Find where the given text appears and provide that cell's center as (x, y) coordinate. 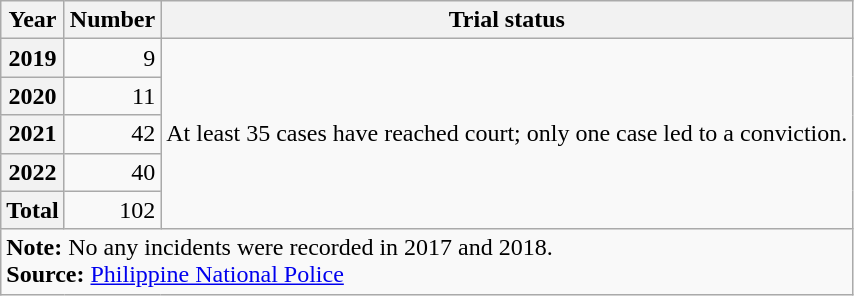
Year (33, 20)
Trial status (507, 20)
40 (112, 172)
9 (112, 58)
2019 (33, 58)
2022 (33, 172)
At least 35 cases have reached court; only one case led to a conviction. (507, 134)
2020 (33, 96)
2021 (33, 134)
11 (112, 96)
42 (112, 134)
102 (112, 210)
Total (33, 210)
Number (112, 20)
Note: No any incidents were recorded in 2017 and 2018.Source: Philippine National Police (427, 262)
